Capture the cell that displays the provided text and extract its [X, Y] central coordinate. 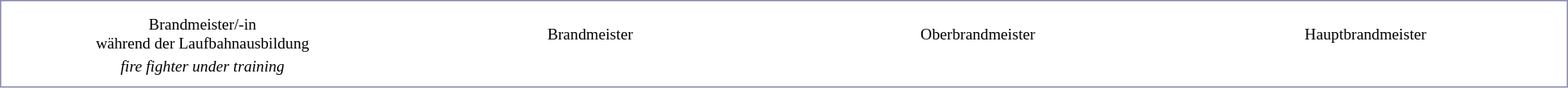
fire fighter under training [203, 67]
Brandmeister/-inwährend der Laufbahnausbildung [203, 35]
Oberbrandmeister [978, 35]
Hauptbrandmeister [1365, 35]
Brandmeister [590, 35]
